From the cell containing the given text, extract its center point as (x, y) coordinate. 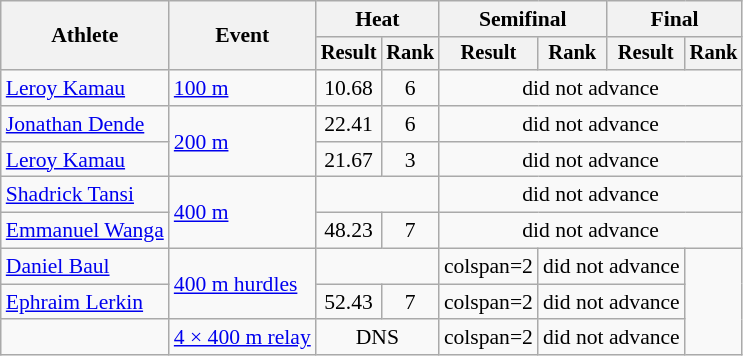
Ephraim Lerkin (85, 302)
21.67 (349, 160)
200 m (242, 142)
Semifinal (523, 19)
Heat (378, 19)
400 m (242, 212)
22.41 (349, 124)
Athlete (85, 36)
Daniel Baul (85, 267)
10.68 (349, 88)
400 m hurdles (242, 284)
100 m (242, 88)
Event (242, 36)
48.23 (349, 231)
Emmanuel Wanga (85, 231)
Shadrick Tansi (85, 195)
Final (675, 19)
DNS (378, 338)
52.43 (349, 302)
4 × 400 m relay (242, 338)
3 (410, 160)
Jonathan Dende (85, 124)
